Scan for the cell matching the given text and deliver its [x, y] coordinate at center. 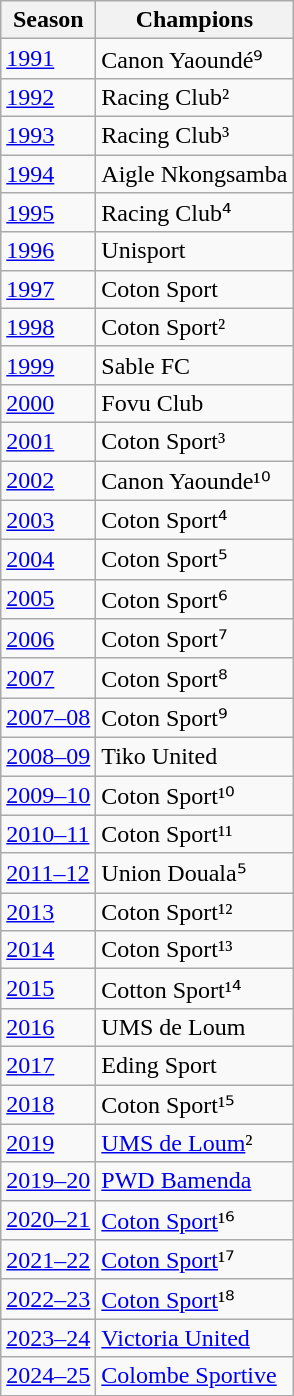
Coton Sport [194, 289]
2018 [48, 1104]
Fovu Club [194, 403]
Coton Sport¹³ [194, 950]
2009–10 [48, 796]
Coton Sport⁶ [194, 599]
Coton Sport⁸ [194, 678]
Coton Sport⁹ [194, 718]
1993 [48, 135]
1994 [48, 173]
Champions [194, 20]
Coton Sport¹⁰ [194, 796]
2020–21 [48, 1220]
2021–22 [48, 1260]
Tiko United [194, 756]
2011–12 [48, 873]
Season [48, 20]
2016 [48, 1027]
1997 [48, 289]
2000 [48, 403]
Coton Sport¹⁸ [194, 1299]
2024–25 [48, 1376]
2017 [48, 1065]
UMS de Loum [194, 1027]
Coton Sport⁷ [194, 639]
Racing Club⁴ [194, 213]
2005 [48, 599]
2004 [48, 560]
1999 [48, 365]
Coton Sport³ [194, 441]
2015 [48, 989]
2002 [48, 480]
Coton Sport¹⁶ [194, 1220]
Eding Sport [194, 1065]
1996 [48, 251]
2019–20 [48, 1181]
PWD Bamenda [194, 1181]
2010–11 [48, 834]
Coton Sport¹¹ [194, 834]
Cotton Sport¹⁴ [194, 989]
2001 [48, 441]
Victoria United [194, 1338]
2022–23 [48, 1299]
Colombe Sportive [194, 1376]
Union Douala⁵ [194, 873]
Aigle Nkongsamba [194, 173]
Coton Sport⁵ [194, 560]
1991 [48, 59]
2014 [48, 950]
Coton Sport¹² [194, 912]
Sable FC [194, 365]
1998 [48, 327]
Canon Yaoundé⁹ [194, 59]
Racing Club² [194, 97]
2007–08 [48, 718]
1992 [48, 97]
Canon Yaounde¹⁰ [194, 480]
2007 [48, 678]
2008–09 [48, 756]
2013 [48, 912]
Coton Sport¹⁷ [194, 1260]
1995 [48, 213]
Coton Sport¹⁵ [194, 1104]
2006 [48, 639]
Racing Club³ [194, 135]
UMS de Loum² [194, 1143]
2023–24 [48, 1338]
2003 [48, 520]
Coton Sport² [194, 327]
Coton Sport⁴ [194, 520]
Unisport [194, 251]
2019 [48, 1143]
